From the cell containing the given text, extract its center point as (X, Y) coordinate. 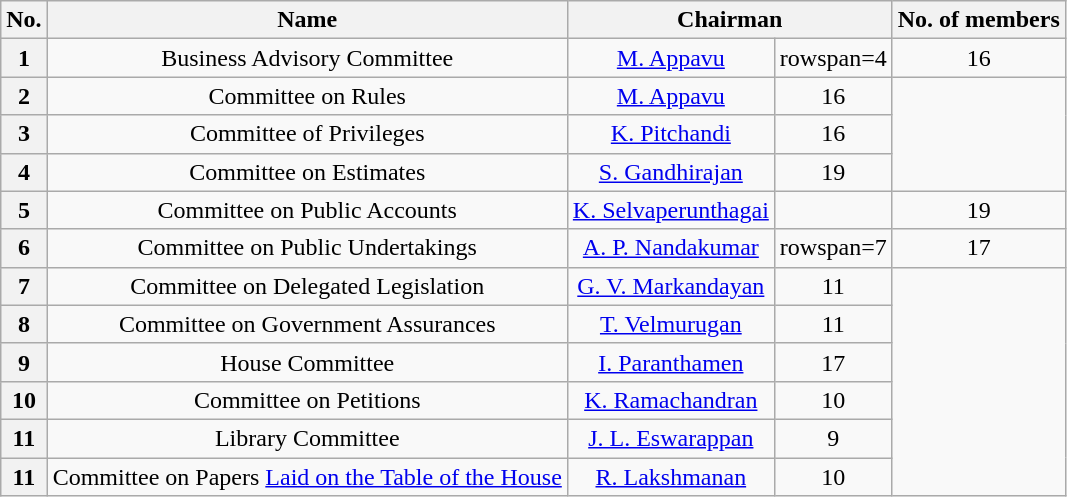
Business Advisory Committee (307, 58)
T. Velmurugan (670, 324)
Library Committee (307, 438)
8 (24, 324)
Committee on Rules (307, 96)
G. V. Markandayan (670, 286)
4 (24, 172)
K. Selvaperunthagai (670, 210)
House Committee (307, 362)
A. P. Nandakumar (670, 248)
No. of members (978, 20)
Committee on Petitions (307, 400)
7 (24, 286)
K. Pitchandi (670, 134)
Chairman (730, 20)
K. Ramachandran (670, 400)
Name (307, 20)
3 (24, 134)
Committee on Public Undertakings (307, 248)
Committee on Delegated Legislation (307, 286)
Committee on Estimates (307, 172)
No. (24, 20)
R. Lakshmanan (670, 477)
5 (24, 210)
I. Paranthamen (670, 362)
rowspan=7 (833, 248)
Committee of Privileges (307, 134)
J. L. Eswarappan (670, 438)
S. Gandhirajan (670, 172)
2 (24, 96)
rowspan=4 (833, 58)
1 (24, 58)
Committee on Papers Laid on the Table of the House (307, 477)
6 (24, 248)
Committee on Public Accounts (307, 210)
Committee on Government Assurances (307, 324)
